Locate the cell with the specified text and output its (X, Y) center coordinate. 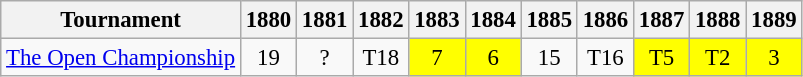
15 (549, 58)
6 (493, 58)
T18 (381, 58)
1886 (605, 20)
1884 (493, 20)
1880 (268, 20)
? (325, 58)
The Open Championship (121, 58)
1881 (325, 20)
Tournament (121, 20)
T2 (718, 58)
1882 (381, 20)
3 (774, 58)
1888 (718, 20)
1885 (549, 20)
19 (268, 58)
7 (437, 58)
1889 (774, 20)
T16 (605, 58)
1883 (437, 20)
1887 (661, 20)
T5 (661, 58)
